Identify which cell holds the provided text, then report its (X, Y) central coordinate. 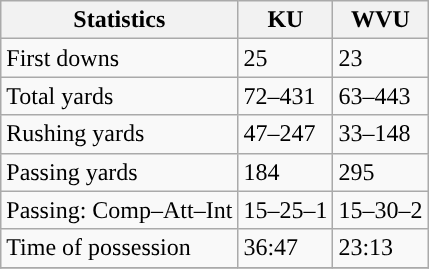
Passing: Comp–Att–Int (120, 210)
47–247 (286, 134)
23 (380, 58)
295 (380, 172)
63–443 (380, 96)
72–431 (286, 96)
15–25–1 (286, 210)
23:13 (380, 248)
First downs (120, 58)
Rushing yards (120, 134)
Statistics (120, 20)
36:47 (286, 248)
Time of possession (120, 248)
KU (286, 20)
Total yards (120, 96)
15–30–2 (380, 210)
184 (286, 172)
WVU (380, 20)
25 (286, 58)
Passing yards (120, 172)
33–148 (380, 134)
